Output the (X, Y) coordinate of the center of the cell containing the given text.  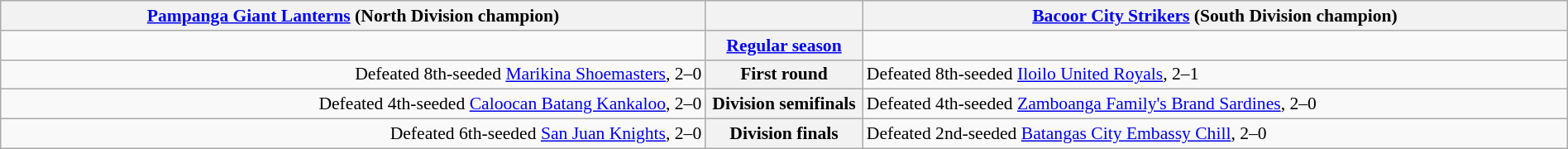
Regular season (784, 46)
Division finals (784, 134)
Defeated 4th-seeded Caloocan Batang Kankaloo, 2–0 (354, 104)
Pampanga Giant Lanterns (North Division champion) (354, 16)
Defeated 6th-seeded San Juan Knights, 2–0 (354, 134)
Division semifinals (784, 104)
Defeated 8th-seeded Iloilo United Royals, 2–1 (1216, 74)
Defeated 4th-seeded Zamboanga Family's Brand Sardines, 2–0 (1216, 104)
Defeated 8th-seeded Marikina Shoemasters, 2–0 (354, 74)
First round (784, 74)
Defeated 2nd-seeded Batangas City Embassy Chill, 2–0 (1216, 134)
Bacoor City Strikers (South Division champion) (1216, 16)
